Search for the cell housing the specified text and yield its (X, Y) center coordinate. 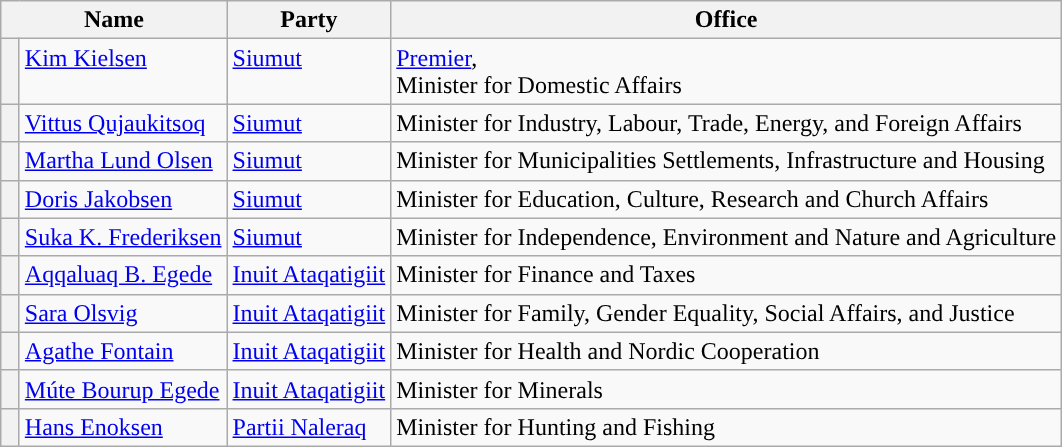
Doris Jakobsen (123, 199)
Minister for Minerals (726, 389)
Aqqaluaq B. Egede (123, 275)
Suka K. Frederiksen (123, 237)
Minister for Municipalities Settlements, Infrastructure and Housing (726, 161)
Martha Lund Olsen (123, 161)
Office (726, 20)
Hans Enoksen (123, 427)
Agathe Fontain (123, 351)
Minister for Health and Nordic Cooperation (726, 351)
Múte Bourup Egede (123, 389)
Minister for Finance and Taxes (726, 275)
Name (114, 20)
Minister for Hunting and Fishing (726, 427)
Kim Kielsen (123, 72)
Premier, Minister for Domestic Affairs (726, 72)
Minister for Independence, Environment and Nature and Agriculture (726, 237)
Vittus Qujaukitsoq (123, 123)
Partii Naleraq (309, 427)
Minister for Industry, Labour, Trade, Energy, and Foreign Affairs (726, 123)
Party (309, 20)
Minister for Education, Culture, Research and Church Affairs (726, 199)
Sara Olsvig (123, 313)
Minister for Family, Gender Equality, Social Affairs, and Justice (726, 313)
